Scan for the cell matching the given text and deliver its (x, y) coordinate at center. 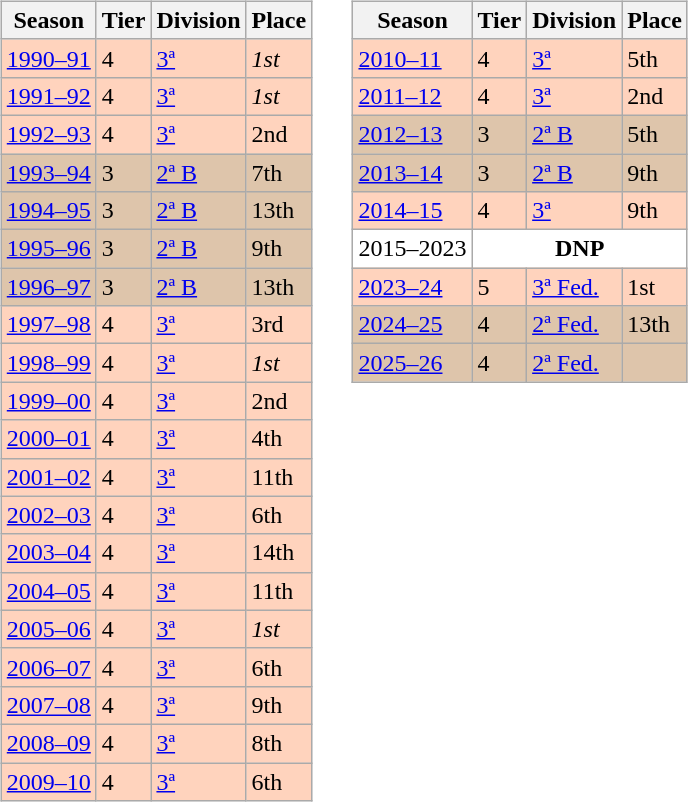
2013–14 (412, 173)
8th (279, 743)
2009–10 (48, 781)
DNP (580, 249)
4th (279, 439)
2023–24 (412, 287)
2005–06 (48, 629)
1991–92 (48, 96)
1996–97 (48, 287)
2002–03 (48, 515)
1990–91 (48, 58)
2001–02 (48, 477)
2008–09 (48, 743)
2006–07 (48, 667)
2007–08 (48, 705)
2012–13 (412, 134)
3ª Fed. (574, 287)
5 (500, 287)
2011–12 (412, 96)
2000–01 (48, 439)
2024–25 (412, 325)
2003–04 (48, 553)
7th (279, 173)
2025–26 (412, 363)
1995–96 (48, 249)
1993–94 (48, 173)
2004–05 (48, 591)
1994–95 (48, 211)
1998–99 (48, 363)
14th (279, 553)
2010–11 (412, 58)
1992–93 (48, 134)
3rd (279, 325)
1999–00 (48, 401)
1997–98 (48, 325)
2015–2023 (412, 249)
2014–15 (412, 211)
